Search for the cell housing the specified text and yield its [x, y] center coordinate. 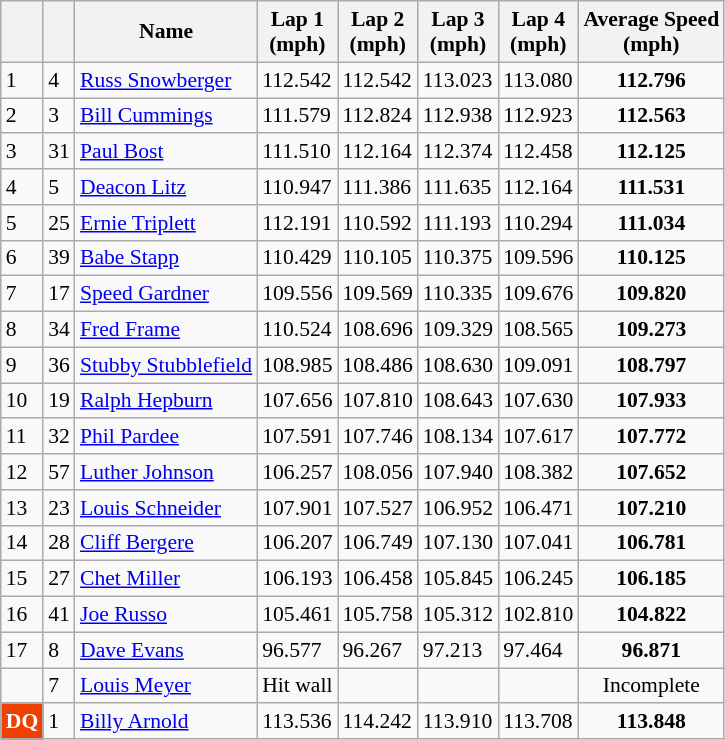
106.207 [297, 543]
57 [59, 472]
111.579 [297, 116]
Chet Miller [166, 579]
111.386 [378, 187]
113.848 [651, 722]
113.910 [458, 722]
113.536 [297, 722]
112.824 [378, 116]
97.213 [458, 650]
112.923 [538, 116]
105.461 [297, 615]
110.592 [378, 223]
11 [22, 437]
97.464 [538, 650]
114.242 [378, 722]
96.871 [651, 650]
Name [166, 32]
108.797 [651, 365]
106.458 [378, 579]
39 [59, 258]
28 [59, 543]
102.810 [538, 615]
Joe Russo [166, 615]
109.569 [378, 294]
Ralph Hepburn [166, 401]
112.374 [458, 152]
113.080 [538, 80]
107.810 [378, 401]
111.034 [651, 223]
107.630 [538, 401]
105.312 [458, 615]
Ernie Triplett [166, 223]
Louis Meyer [166, 686]
108.696 [378, 330]
Russ Snowberger [166, 80]
23 [59, 508]
106.193 [297, 579]
108.985 [297, 365]
107.652 [651, 472]
107.901 [297, 508]
15 [22, 579]
108.630 [458, 365]
108.056 [378, 472]
31 [59, 152]
106.781 [651, 543]
DQ [22, 722]
110.947 [297, 187]
112.191 [297, 223]
13 [22, 508]
111.531 [651, 187]
107.940 [458, 472]
106.185 [651, 579]
107.656 [297, 401]
107.210 [651, 508]
109.820 [651, 294]
Dave Evans [166, 650]
113.023 [458, 80]
12 [22, 472]
110.375 [458, 258]
Speed Gardner [166, 294]
16 [22, 615]
Lap 3(mph) [458, 32]
107.617 [538, 437]
2 [22, 116]
Billy Arnold [166, 722]
36 [59, 365]
96.577 [297, 650]
107.527 [378, 508]
14 [22, 543]
110.524 [297, 330]
111.635 [458, 187]
Cliff Bergere [166, 543]
Luther Johnson [166, 472]
34 [59, 330]
Lap 1(mph) [297, 32]
109.596 [538, 258]
109.556 [297, 294]
Phil Pardee [166, 437]
109.091 [538, 365]
109.329 [458, 330]
107.591 [297, 437]
10 [22, 401]
108.382 [538, 472]
105.845 [458, 579]
41 [59, 615]
6 [22, 258]
108.643 [458, 401]
Paul Bost [166, 152]
108.486 [378, 365]
25 [59, 223]
96.267 [378, 650]
110.125 [651, 258]
110.105 [378, 258]
9 [22, 365]
112.125 [651, 152]
108.565 [538, 330]
Babe Stapp [166, 258]
110.429 [297, 258]
Fred Frame [166, 330]
110.294 [538, 223]
Stubby Stubblefield [166, 365]
105.758 [378, 615]
19 [59, 401]
108.134 [458, 437]
113.708 [538, 722]
109.676 [538, 294]
109.273 [651, 330]
106.471 [538, 508]
32 [59, 437]
107.772 [651, 437]
111.510 [297, 152]
107.933 [651, 401]
Deacon Litz [166, 187]
106.245 [538, 579]
107.041 [538, 543]
Average Speed(mph) [651, 32]
Louis Schneider [166, 508]
110.335 [458, 294]
Bill Cummings [166, 116]
106.952 [458, 508]
27 [59, 579]
112.938 [458, 116]
106.749 [378, 543]
Lap 2(mph) [378, 32]
112.563 [651, 116]
112.458 [538, 152]
107.130 [458, 543]
106.257 [297, 472]
107.746 [378, 437]
Lap 4(mph) [538, 32]
104.822 [651, 615]
111.193 [458, 223]
Hit wall [297, 686]
112.796 [651, 80]
Incomplete [651, 686]
